For the text-containing cell, return its midpoint in (x, y) coordinate format. 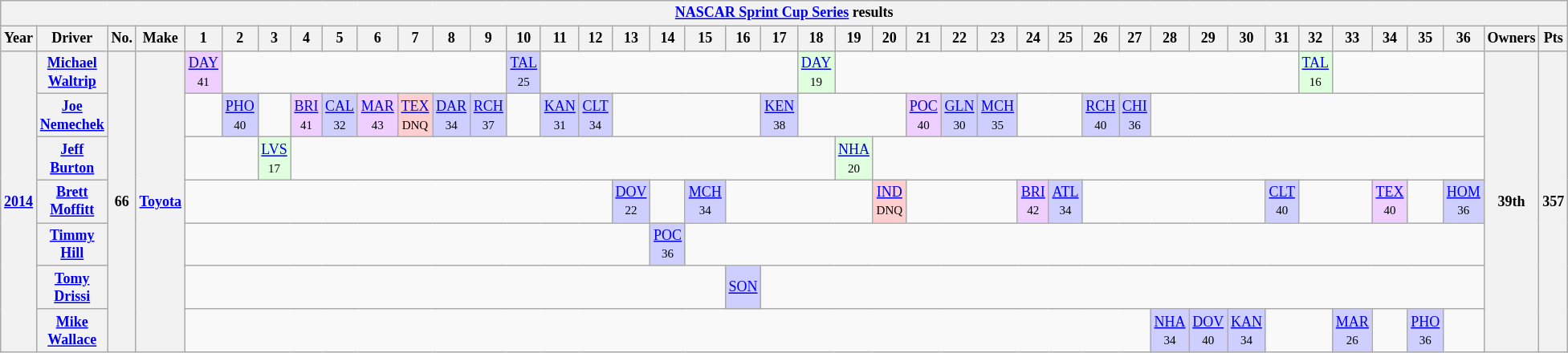
357 (1554, 201)
9 (488, 39)
25 (1065, 39)
20 (890, 39)
TAL25 (523, 72)
5 (340, 39)
Owners (1511, 39)
NHA20 (854, 158)
28 (1170, 39)
POC40 (923, 116)
KEN38 (780, 116)
11 (560, 39)
SON (743, 287)
TAL16 (1315, 72)
DOV22 (631, 201)
TEX40 (1390, 201)
6 (377, 39)
Jeff Burton (72, 158)
PHO36 (1426, 331)
24 (1032, 39)
31 (1281, 39)
Driver (72, 39)
No. (122, 39)
30 (1247, 39)
GLN30 (959, 116)
13 (631, 39)
Mike Wallace (72, 331)
33 (1352, 39)
18 (817, 39)
DAY19 (817, 72)
23 (998, 39)
CHI36 (1135, 116)
MAR26 (1352, 331)
66 (122, 201)
CAL32 (340, 116)
CLT34 (596, 116)
MAR43 (377, 116)
DAY41 (203, 72)
PHO40 (239, 116)
HOM36 (1464, 201)
Year (19, 39)
MCH34 (705, 201)
Toyota (161, 201)
7 (415, 39)
Make (161, 39)
10 (523, 39)
15 (705, 39)
CLT40 (1281, 201)
Pts (1554, 39)
NASCAR Sprint Cup Series results (784, 13)
4 (307, 39)
KAN34 (1247, 331)
Michael Waltrip (72, 72)
32 (1315, 39)
Brett Moffitt (72, 201)
MCH35 (998, 116)
35 (1426, 39)
Tomy Drissi (72, 287)
DOV40 (1208, 331)
BRI41 (307, 116)
8 (451, 39)
LVS17 (275, 158)
26 (1101, 39)
TEXDNQ (415, 116)
16 (743, 39)
INDDNQ (890, 201)
DAR34 (451, 116)
1 (203, 39)
19 (854, 39)
Joe Nemechek (72, 116)
KAN31 (560, 116)
2014 (19, 201)
POC36 (668, 245)
21 (923, 39)
RCH40 (1101, 116)
Timmy Hill (72, 245)
NHA34 (1170, 331)
BRI42 (1032, 201)
34 (1390, 39)
39th (1511, 201)
22 (959, 39)
ATL34 (1065, 201)
RCH37 (488, 116)
2 (239, 39)
17 (780, 39)
3 (275, 39)
12 (596, 39)
27 (1135, 39)
36 (1464, 39)
14 (668, 39)
29 (1208, 39)
